Pinpoint the cell where the given text exists, returning its [X, Y] midpoint coordinate. 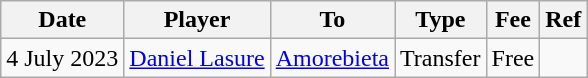
4 July 2023 [62, 58]
Player [197, 20]
Ref [564, 20]
Type [441, 20]
Transfer [441, 58]
Amorebieta [332, 58]
Free [513, 58]
Daniel Lasure [197, 58]
Date [62, 20]
To [332, 20]
Fee [513, 20]
